Search for the cell housing the specified text and yield its [X, Y] center coordinate. 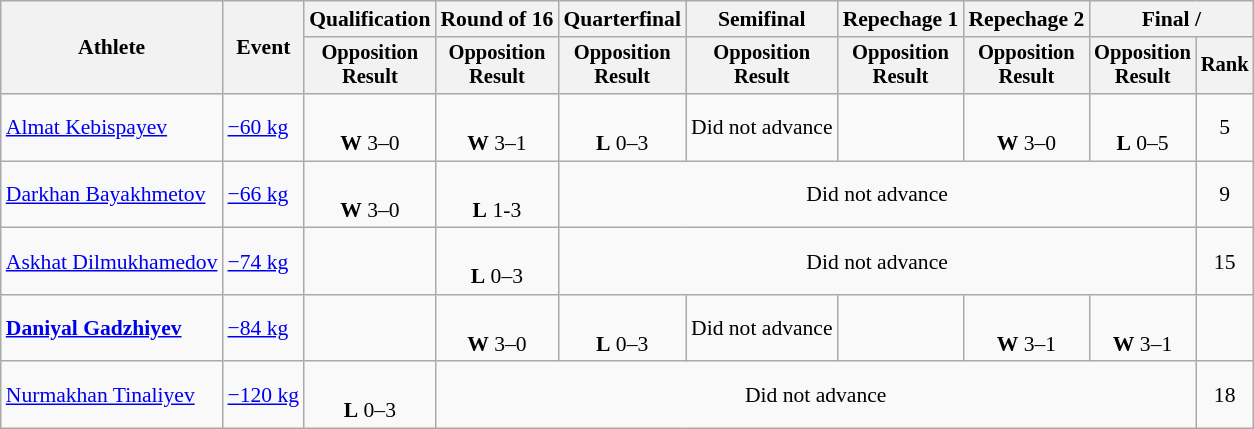
−60 kg [264, 128]
Round of 16 [496, 19]
−120 kg [264, 396]
Quarterfinal [622, 19]
Rank [1225, 66]
Darkhan Bayakhmetov [112, 194]
−66 kg [264, 194]
Repechage 2 [1026, 19]
15 [1225, 262]
L 0–5 [1142, 128]
Almat Kebispayev [112, 128]
Qualification [370, 19]
Final / [1171, 19]
9 [1225, 194]
L 1-3 [496, 194]
Event [264, 48]
Semifinal [762, 19]
18 [1225, 396]
Nurmakhan Tinaliyev [112, 396]
5 [1225, 128]
Askhat Dilmukhamedov [112, 262]
Athlete [112, 48]
−74 kg [264, 262]
Repechage 1 [901, 19]
Daniyal Gadzhiyev [112, 328]
−84 kg [264, 328]
